From the cell containing the given text, extract its center point as (x, y) coordinate. 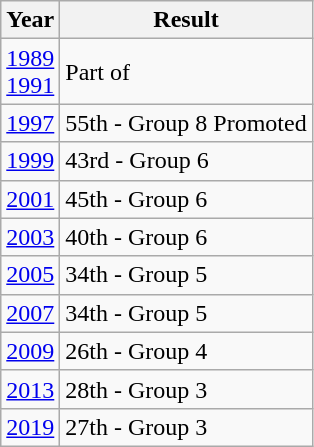
40th - Group 6 (186, 237)
43rd - Group 6 (186, 161)
Year (30, 20)
55th - Group 8 Promoted (186, 123)
1989 1991 (30, 72)
2013 (30, 389)
26th - Group 4 (186, 351)
2005 (30, 275)
2009 (30, 351)
Part of (186, 72)
2003 (30, 237)
28th - Group 3 (186, 389)
2007 (30, 313)
Result (186, 20)
27th - Group 3 (186, 427)
2001 (30, 199)
2019 (30, 427)
1999 (30, 161)
45th - Group 6 (186, 199)
1997 (30, 123)
